Find where the given text appears and provide that cell's center as (x, y) coordinate. 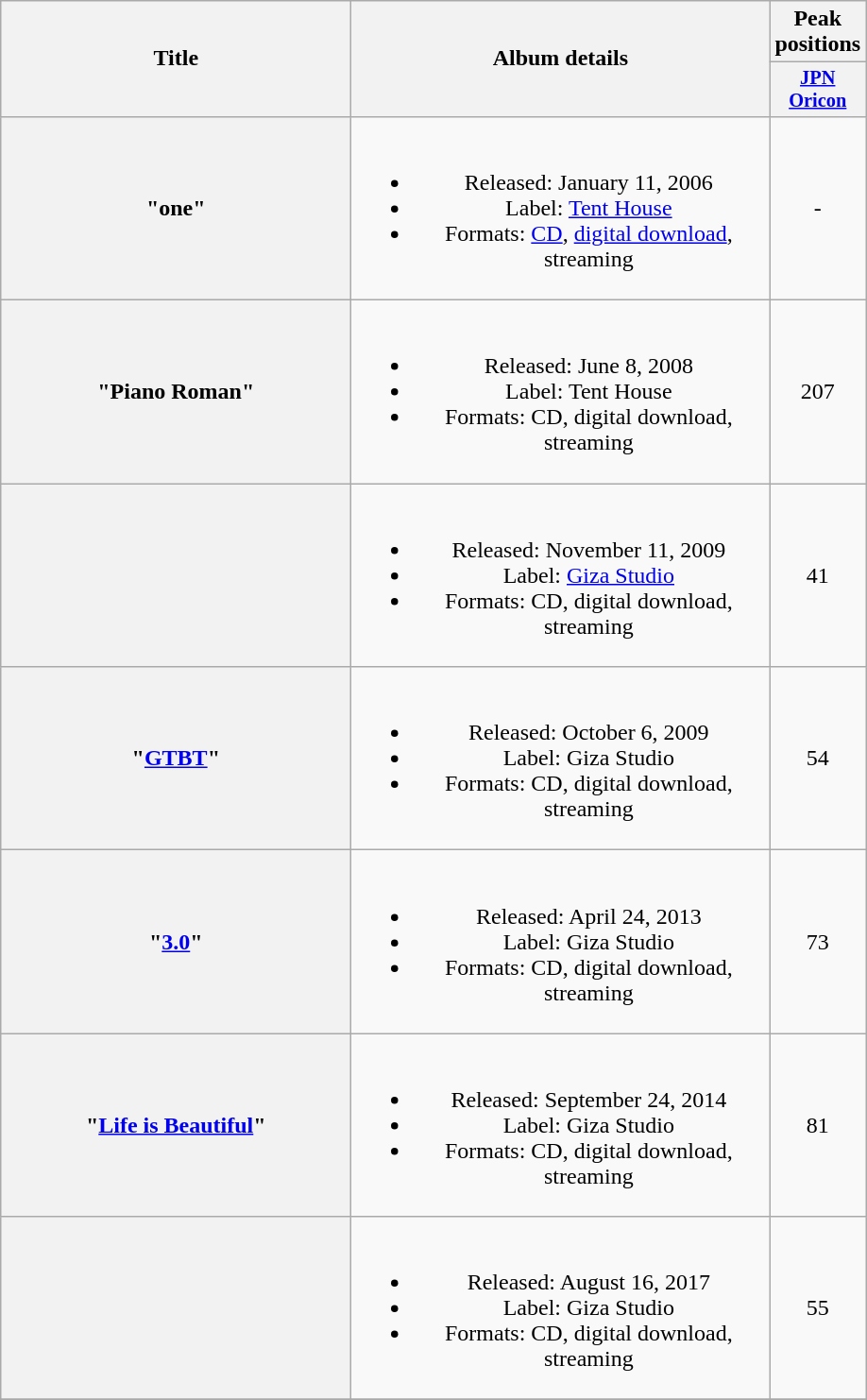
Title (176, 59)
"3.0" (176, 942)
73 (818, 942)
207 (818, 392)
Album details (561, 59)
Released: June 8, 2008Label: Tent HouseFormats: CD, digital download, streaming (561, 392)
Released: April 24, 2013Label: Giza StudioFormats: CD, digital download, streaming (561, 942)
Peak positions (818, 32)
54 (818, 759)
Released: January 11, 2006Label: Tent HouseFormats: CD, digital download, streaming (561, 208)
81 (818, 1125)
Released: August 16, 2017Label: Giza StudioFormats: CD, digital download, streaming (561, 1308)
41 (818, 575)
- (818, 208)
"Piano Roman" (176, 392)
Released: October 6, 2009Label: Giza StudioFormats: CD, digital download, streaming (561, 759)
"Life is Beautiful" (176, 1125)
Released: September 24, 2014Label: Giza StudioFormats: CD, digital download, streaming (561, 1125)
Released: November 11, 2009Label: Giza StudioFormats: CD, digital download, streaming (561, 575)
"GTBT" (176, 759)
55 (818, 1308)
JPNOricon (818, 90)
"one" (176, 208)
